Determine the [x, y] coordinate at the center of the cell enclosing the given text.  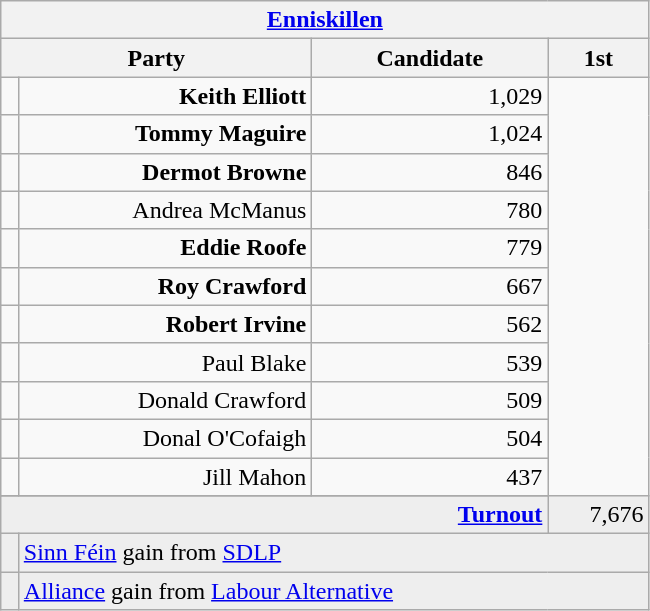
Alliance gain from Labour Alternative [334, 591]
504 [430, 438]
Robert Irvine [165, 324]
780 [430, 210]
539 [430, 362]
Donald Crawford [165, 400]
Sinn Féin gain from SDLP [334, 553]
Paul Blake [165, 362]
1,029 [430, 96]
779 [430, 248]
Enniskillen [325, 20]
1st [598, 58]
Party [156, 58]
Andrea McManus [165, 210]
437 [430, 477]
Candidate [430, 58]
Donal O'Cofaigh [165, 438]
667 [430, 286]
Jill Mahon [165, 477]
7,676 [598, 515]
562 [430, 324]
Eddie Roofe [165, 248]
509 [430, 400]
Keith Elliott [165, 96]
Turnout [274, 515]
Tommy Maguire [165, 134]
Roy Crawford [165, 286]
Dermot Browne [165, 172]
1,024 [430, 134]
846 [430, 172]
